Extract the (X, Y) coordinate from the center of the cell holding the provided text.  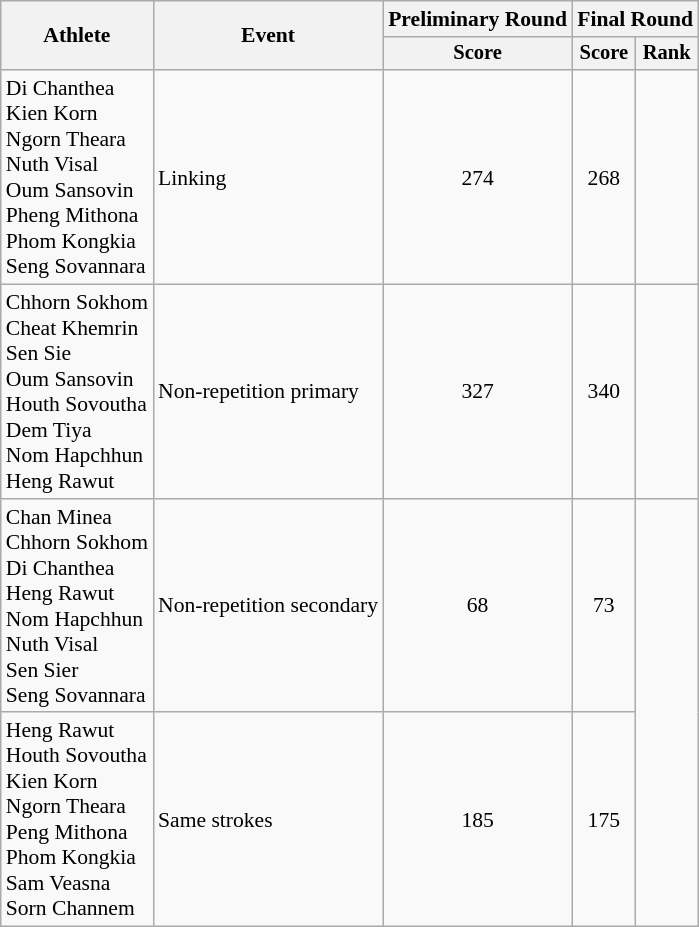
340 (604, 392)
327 (478, 392)
Non-repetition secondary (268, 606)
Event (268, 36)
Chan MineaChhorn SokhomDi ChantheaHeng RawutNom HapchhunNuth VisalSen SierSeng Sovannara (77, 606)
274 (478, 177)
Chhorn SokhomCheat KhemrinSen SieOum SansovinHouth SovouthaDem TiyaNom HapchhunHeng Rawut (77, 392)
Preliminary Round (478, 19)
Non-repetition primary (268, 392)
Final Round (635, 19)
68 (478, 606)
185 (478, 820)
73 (604, 606)
175 (604, 820)
Rank (666, 54)
Di ChantheaKien KornNgorn ThearaNuth Visal Oum SansovinPheng MithonaPhom KongkiaSeng Sovannara (77, 177)
268 (604, 177)
Heng RawutHouth SovouthaKien KornNgorn ThearaPeng MithonaPhom KongkiaSam VeasnaSorn Channem (77, 820)
Same strokes (268, 820)
Linking (268, 177)
Athlete (77, 36)
